Locate the cell with the specified text and output its [x, y] center coordinate. 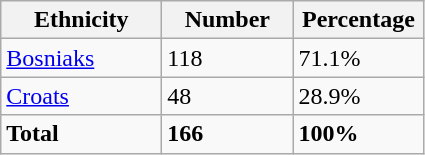
48 [228, 96]
28.9% [358, 96]
Total [82, 134]
Croats [82, 96]
Ethnicity [82, 20]
100% [358, 134]
71.1% [358, 58]
166 [228, 134]
Percentage [358, 20]
Number [228, 20]
Bosniaks [82, 58]
118 [228, 58]
